For the text-containing cell, return its midpoint in (x, y) coordinate format. 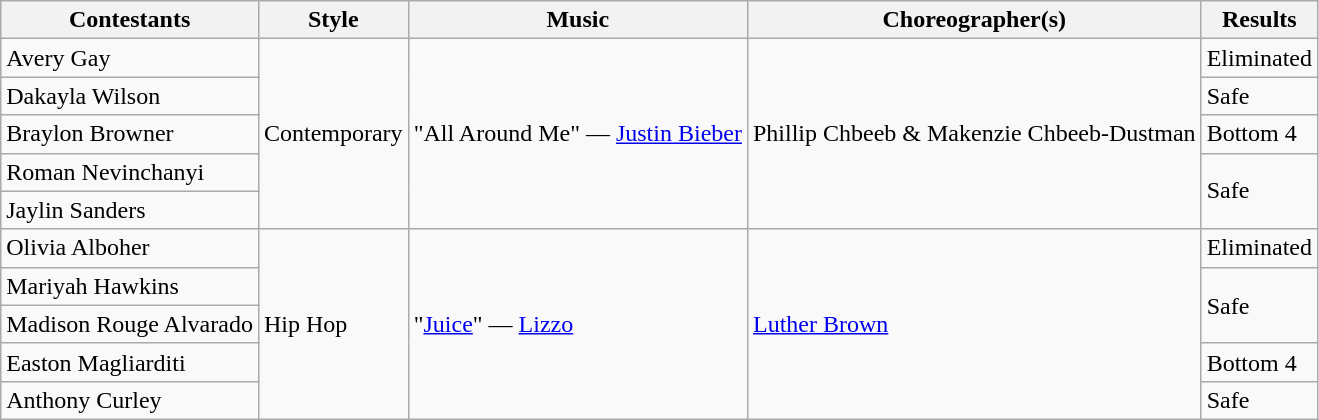
Roman Nevinchanyi (130, 172)
"All Around Me" — Justin Bieber (578, 134)
Phillip Chbeeb & Makenzie Chbeeb-Dustman (974, 134)
Anthony Curley (130, 400)
Contestants (130, 20)
Jaylin Sanders (130, 210)
Avery Gay (130, 58)
Madison Rouge Alvarado (130, 324)
Contemporary (333, 134)
Choreographer(s) (974, 20)
Braylon Browner (130, 134)
Easton Magliarditi (130, 362)
Luther Brown (974, 324)
Results (1259, 20)
Mariyah Hawkins (130, 286)
Style (333, 20)
Music (578, 20)
Hip Hop (333, 324)
"Juice" — Lizzo (578, 324)
Olivia Alboher (130, 248)
Dakayla Wilson (130, 96)
